Search for the cell housing the specified text and yield its (x, y) center coordinate. 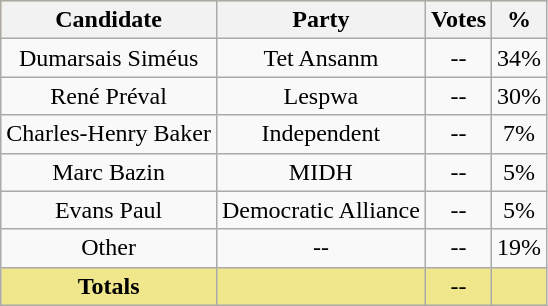
Dumarsais Siméus (109, 58)
Evans Paul (109, 210)
Charles-Henry Baker (109, 134)
Other (109, 248)
Tet Ansanm (320, 58)
Independent (320, 134)
Lespwa (320, 96)
34% (520, 58)
30% (520, 96)
Democratic Alliance (320, 210)
Totals (109, 286)
Candidate (109, 20)
René Préval (109, 96)
% (520, 20)
19% (520, 248)
Party (320, 20)
MIDH (320, 172)
Votes (458, 20)
7% (520, 134)
Marc Bazin (109, 172)
